For the text-containing cell, return its midpoint in [x, y] coordinate format. 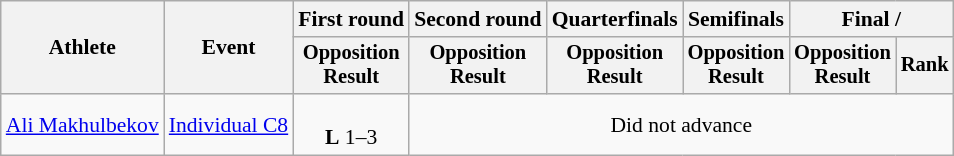
Event [228, 48]
Semifinals [736, 19]
Rank [925, 66]
Individual C8 [228, 124]
Did not advance [681, 124]
L 1–3 [351, 124]
Athlete [82, 48]
Quarterfinals [615, 19]
First round [351, 19]
Second round [478, 19]
Final / [871, 19]
Ali Makhulbekov [82, 124]
